Determine the (X, Y) coordinate at the center of the cell enclosing the given text.  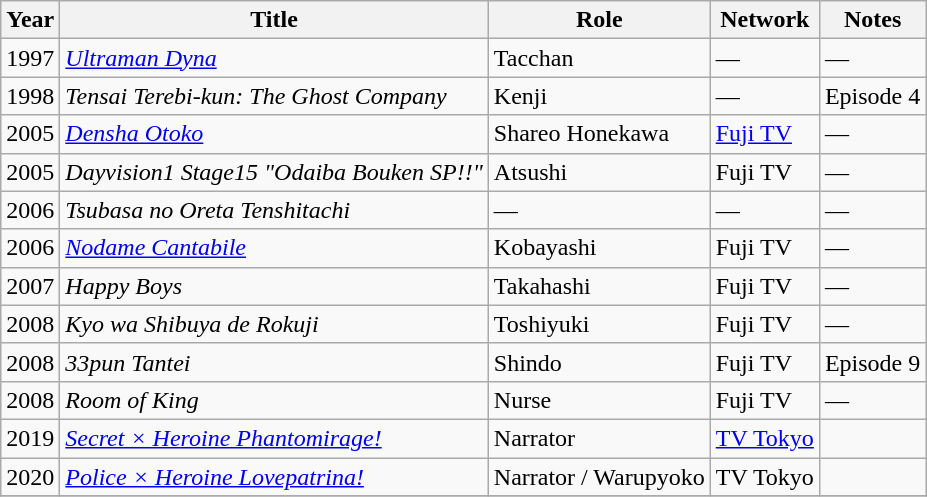
Ultraman Dyna (274, 58)
Kenji (599, 96)
Kyo wa Shibuya de Rokuji (274, 324)
Densha Otoko (274, 134)
Year (30, 20)
Tacchan (599, 58)
33pun Tantei (274, 362)
Takahashi (599, 286)
Toshiyuki (599, 324)
Episode 4 (872, 96)
Tensai Terebi-kun: The Ghost Company (274, 96)
Dayvision1 Stage15 "Odaiba Bouken SP!!" (274, 172)
Tsubasa no Oreta Tenshitachi (274, 210)
Happy Boys (274, 286)
Nodame Cantabile (274, 248)
Role (599, 20)
1997 (30, 58)
Secret × Heroine Phantomirage! (274, 438)
Network (764, 20)
Nurse (599, 400)
Shareo Honekawa (599, 134)
1998 (30, 96)
Episode 9 (872, 362)
Room of King (274, 400)
Kobayashi (599, 248)
Atsushi (599, 172)
2007 (30, 286)
2019 (30, 438)
Police × Heroine Lovepatrina! (274, 477)
Title (274, 20)
Notes (872, 20)
Narrator (599, 438)
Shindo (599, 362)
Narrator / Warupyoko (599, 477)
2020 (30, 477)
